Provide the [X, Y] coordinate of the cell's center where the given text is located.  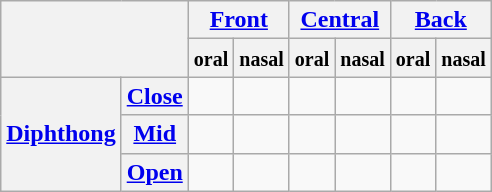
Mid [154, 134]
Diphthong [61, 134]
Close [154, 96]
Open [154, 172]
Central [340, 20]
Back [440, 20]
Front [238, 20]
